Return the [x, y] coordinate for the center point of the cell that contains the specified text.  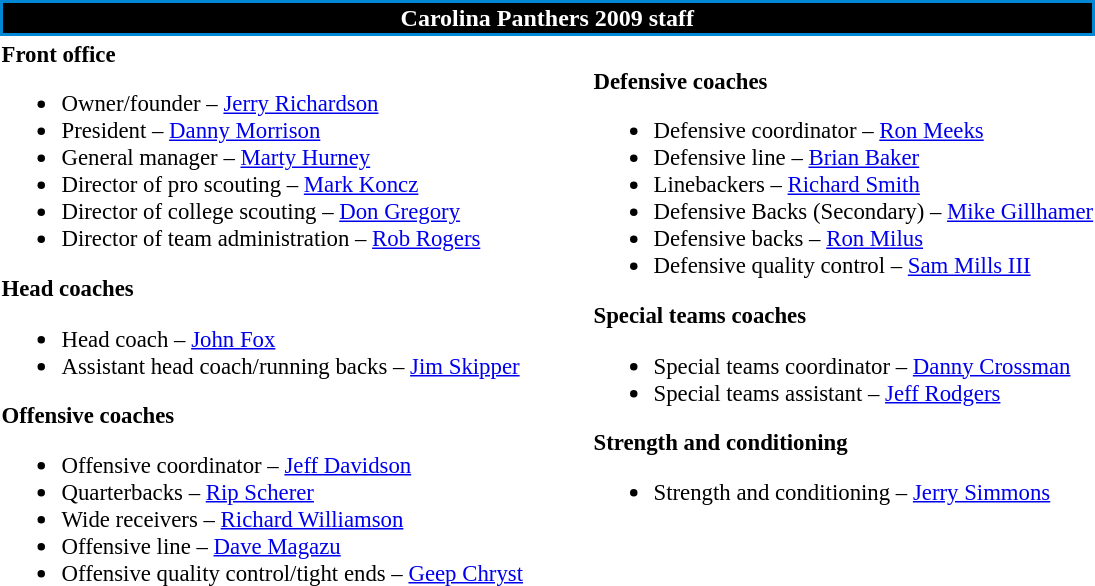
Carolina Panthers 2009 staff [548, 18]
